Provide the (X, Y) coordinate of the cell's center where the given text is located.  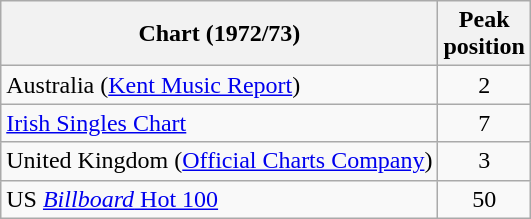
Peak position (484, 34)
3 (484, 161)
Irish Singles Chart (220, 123)
United Kingdom (Official Charts Company) (220, 161)
50 (484, 199)
US Billboard Hot 100 (220, 199)
Chart (1972/73) (220, 34)
7 (484, 123)
2 (484, 85)
Australia (Kent Music Report) (220, 85)
